Provide the [x, y] coordinate of the cell's center where the given text is located.  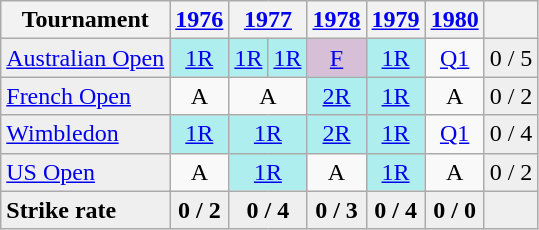
Wimbledon [86, 134]
0 / 3 [336, 210]
1976 [200, 20]
US Open [86, 172]
F [336, 58]
French Open [86, 96]
0 / 5 [511, 58]
1977 [268, 20]
1978 [336, 20]
1979 [396, 20]
Strike rate [86, 210]
Tournament [86, 20]
1980 [454, 20]
Australian Open [86, 58]
0 / 0 [454, 210]
